For the text-containing cell, return its midpoint in [x, y] coordinate format. 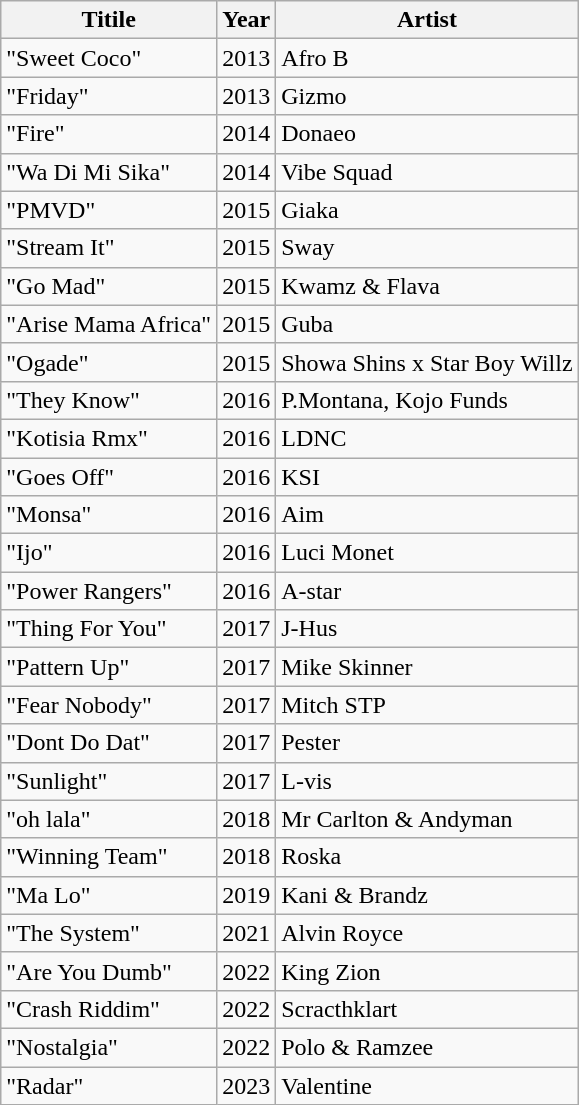
2021 [246, 933]
Valentine [427, 1085]
"Kotisia Rmx" [109, 438]
Gizmo [427, 96]
Showa Shins x Star Boy Willz [427, 362]
"Crash Riddim" [109, 1009]
Mitch STP [427, 705]
Donaeo [427, 134]
King Zion [427, 971]
Roska [427, 857]
L-vis [427, 781]
J-Hus [427, 629]
"Power Rangers" [109, 591]
2019 [246, 895]
P.Montana, Kojo Funds [427, 400]
"Pattern Up" [109, 667]
LDNC [427, 438]
Kwamz & Flava [427, 286]
"They Know" [109, 400]
Giaka [427, 210]
"PMVD" [109, 210]
"Thing For You" [109, 629]
Guba [427, 324]
Artist [427, 20]
"Friday" [109, 96]
Aim [427, 515]
2023 [246, 1085]
"Ogade" [109, 362]
"Winning Team" [109, 857]
Polo & Ramzee [427, 1047]
"Sweet Coco" [109, 58]
"Ijo" [109, 553]
A-star [427, 591]
Mr Carlton & Andyman [427, 819]
"Go Mad" [109, 286]
"Dont Do Dat" [109, 743]
Vibe Squad [427, 172]
"Fear Nobody" [109, 705]
"Arise Mama Africa" [109, 324]
"Sunlight" [109, 781]
"Stream It" [109, 248]
"Nostalgia" [109, 1047]
"Radar" [109, 1085]
"oh lala" [109, 819]
"Monsa" [109, 515]
"Wa Di Mi Sika" [109, 172]
Mike Skinner [427, 667]
"Are You Dumb" [109, 971]
Afro B [427, 58]
Scracthklart [427, 1009]
"Ma Lo" [109, 895]
Alvin Royce [427, 933]
"The System" [109, 933]
Kani & Brandz [427, 895]
Pester [427, 743]
Year [246, 20]
Titile [109, 20]
Sway [427, 248]
KSI [427, 477]
Luci Monet [427, 553]
"Fire" [109, 134]
"Goes Off" [109, 477]
